Find where the given text appears and provide that cell's center as [X, Y] coordinate. 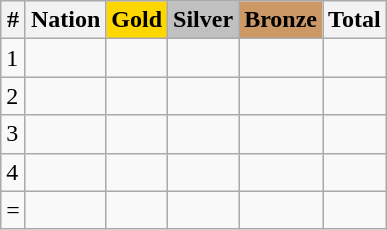
3 [14, 134]
1 [14, 58]
# [14, 20]
Total [355, 20]
2 [14, 96]
Silver [204, 20]
Bronze [281, 20]
Nation [65, 20]
= [14, 210]
4 [14, 172]
Gold [137, 20]
